Find where the given text appears and provide that cell's center as [X, Y] coordinate. 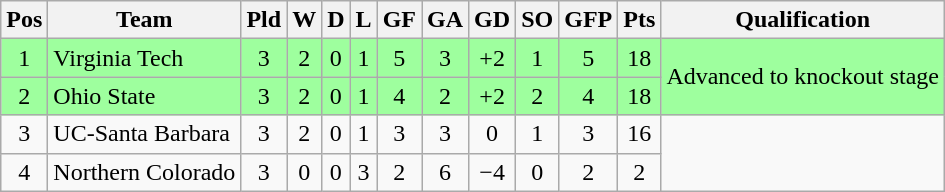
D [336, 20]
Qualification [803, 20]
UC-Santa Barbara [144, 134]
16 [640, 134]
GFP [588, 20]
GD [492, 20]
W [304, 20]
SO [538, 20]
Northern Colorado [144, 172]
L [364, 20]
Virginia Tech [144, 58]
GF [399, 20]
−4 [492, 172]
Pld [264, 20]
Advanced to knockout stage [803, 77]
Team [144, 20]
Ohio State [144, 96]
Pts [640, 20]
Pos [24, 20]
GA [446, 20]
6 [446, 172]
